Extract the (X, Y) coordinate from the center of the cell holding the provided text.  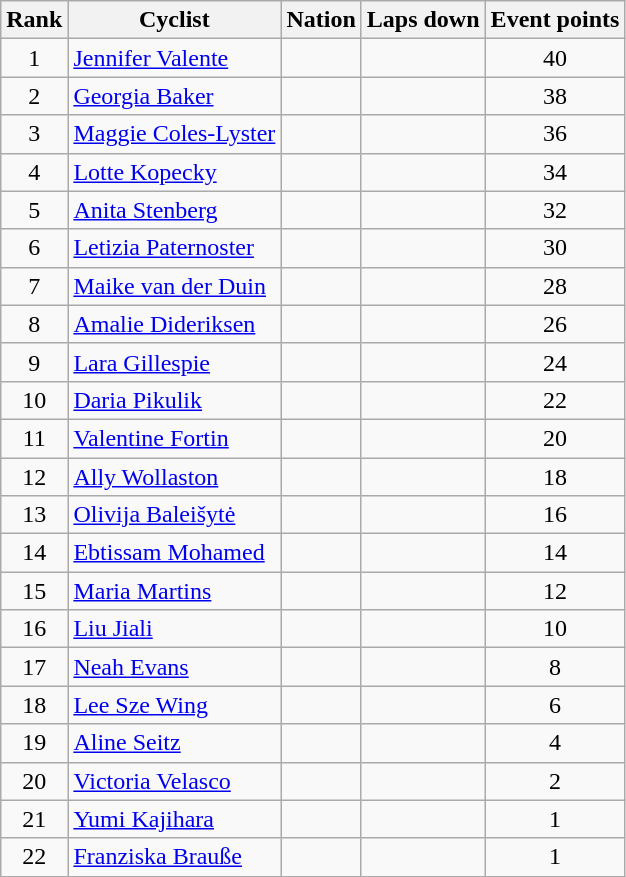
Letizia Paternoster (174, 248)
36 (555, 134)
Liu Jiali (174, 629)
Yumi Kajihara (174, 819)
34 (555, 172)
Ally Wollaston (174, 477)
Lotte Kopecky (174, 172)
21 (34, 819)
Olivija Baleišytė (174, 515)
5 (34, 210)
24 (555, 362)
Maggie Coles-Lyster (174, 134)
Anita Stenberg (174, 210)
32 (555, 210)
Aline Seitz (174, 743)
13 (34, 515)
Ebtissam Mohamed (174, 553)
9 (34, 362)
7 (34, 286)
3 (34, 134)
Event points (555, 20)
Laps down (423, 20)
15 (34, 591)
30 (555, 248)
Maria Martins (174, 591)
Valentine Fortin (174, 438)
Neah Evans (174, 667)
28 (555, 286)
Maike van der Duin (174, 286)
Georgia Baker (174, 96)
Nation (321, 20)
Amalie Dideriksen (174, 324)
Rank (34, 20)
Franziska Brauße (174, 857)
Daria Pikulik (174, 400)
38 (555, 96)
40 (555, 58)
19 (34, 743)
11 (34, 438)
Victoria Velasco (174, 781)
Cyclist (174, 20)
26 (555, 324)
Jennifer Valente (174, 58)
Lee Sze Wing (174, 705)
Lara Gillespie (174, 362)
17 (34, 667)
